Detect which cell encompasses the target text, then output its [X, Y] center coordinate. 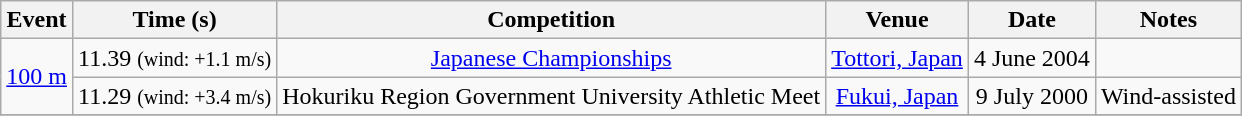
Japanese Championships [552, 58]
Wind-assisted [1168, 96]
Time (s) [174, 20]
Event [37, 20]
11.39 (wind: +1.1 m/s) [174, 58]
9 July 2000 [1032, 96]
Venue [898, 20]
Competition [552, 20]
Date [1032, 20]
Tottori, Japan [898, 58]
4 June 2004 [1032, 58]
Fukui, Japan [898, 96]
11.29 (wind: +3.4 m/s) [174, 96]
Hokuriku Region Government University Athletic Meet [552, 96]
100 m [37, 77]
Notes [1168, 20]
